Pinpoint the cell where the given text exists, returning its [X, Y] midpoint coordinate. 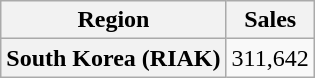
Sales [270, 20]
South Korea (RIAK) [114, 58]
311,642 [270, 58]
Region [114, 20]
